Locate the cell with the specified text and output its (x, y) center coordinate. 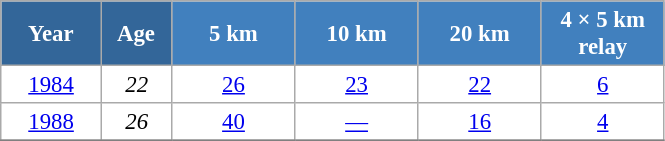
40 (234, 122)
4 (602, 122)
Age (136, 34)
16 (480, 122)
23 (356, 85)
20 km (480, 34)
— (356, 122)
Year (52, 34)
10 km (356, 34)
4 × 5 km relay (602, 34)
6 (602, 85)
1988 (52, 122)
1984 (52, 85)
5 km (234, 34)
